Locate the cell with the specified text and output its (X, Y) center coordinate. 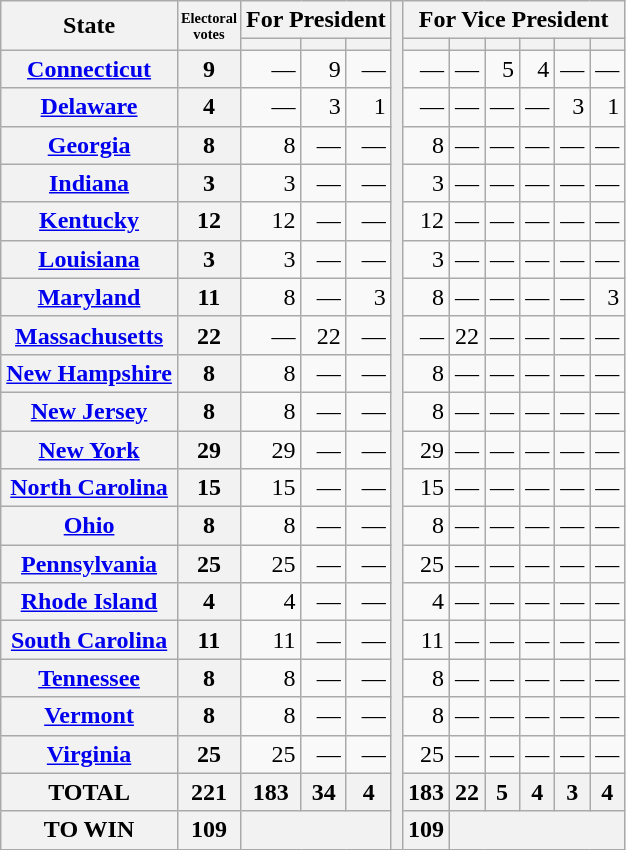
Virginia (90, 754)
For President (316, 20)
Ohio (90, 526)
Electoralvotes (208, 26)
221 (208, 792)
Kentucky (90, 221)
Rhode Island (90, 602)
For Vice President (513, 20)
State (90, 26)
34 (324, 792)
North Carolina (90, 488)
South Carolina (90, 640)
Georgia (90, 145)
Indiana (90, 183)
Delaware (90, 107)
Louisiana (90, 259)
New Jersey (90, 411)
TO WIN (90, 830)
Vermont (90, 716)
New Hampshire (90, 373)
Connecticut (90, 69)
Massachusetts (90, 335)
TOTAL (90, 792)
Pennsylvania (90, 564)
Maryland (90, 297)
New York (90, 449)
Tennessee (90, 678)
